Return [X, Y] of the center of cell containing provided text 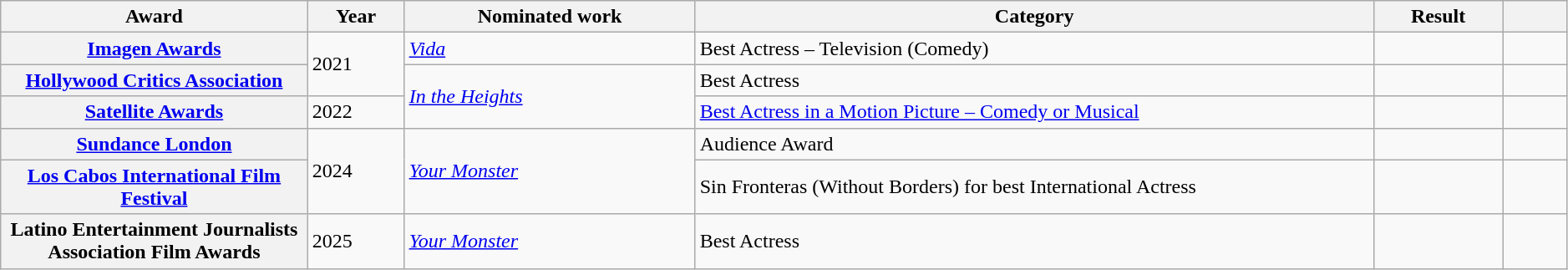
Los Cabos International Film Festival [154, 187]
Best Actress – Television (Comedy) [1034, 48]
Nominated work [550, 17]
Imagen Awards [154, 48]
2021 [356, 64]
Vida [550, 48]
Audience Award [1034, 144]
Category [1034, 17]
Award [154, 17]
2022 [356, 112]
Hollywood Critics Association [154, 80]
Year [356, 17]
Sundance London [154, 144]
Result [1439, 17]
Best Actress in a Motion Picture – Comedy or Musical [1034, 112]
Satellite Awards [154, 112]
In the Heights [550, 96]
2024 [356, 171]
Latino Entertainment Journalists Association Film Awards [154, 241]
2025 [356, 241]
Sin Fronteras (Without Borders) for best International Actress [1034, 187]
